Determine the [x, y] coordinate at the center of the cell enclosing the given text.  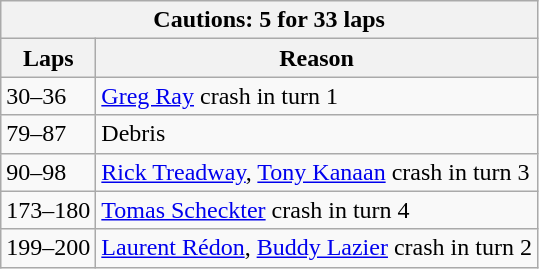
Greg Ray crash in turn 1 [317, 96]
30–36 [48, 96]
Laps [48, 58]
90–98 [48, 172]
199–200 [48, 248]
Debris [317, 134]
Cautions: 5 for 33 laps [270, 20]
Reason [317, 58]
173–180 [48, 210]
Tomas Scheckter crash in turn 4 [317, 210]
79–87 [48, 134]
Laurent Rédon, Buddy Lazier crash in turn 2 [317, 248]
Rick Treadway, Tony Kanaan crash in turn 3 [317, 172]
